From the cell containing the given text, extract its center point as [X, Y] coordinate. 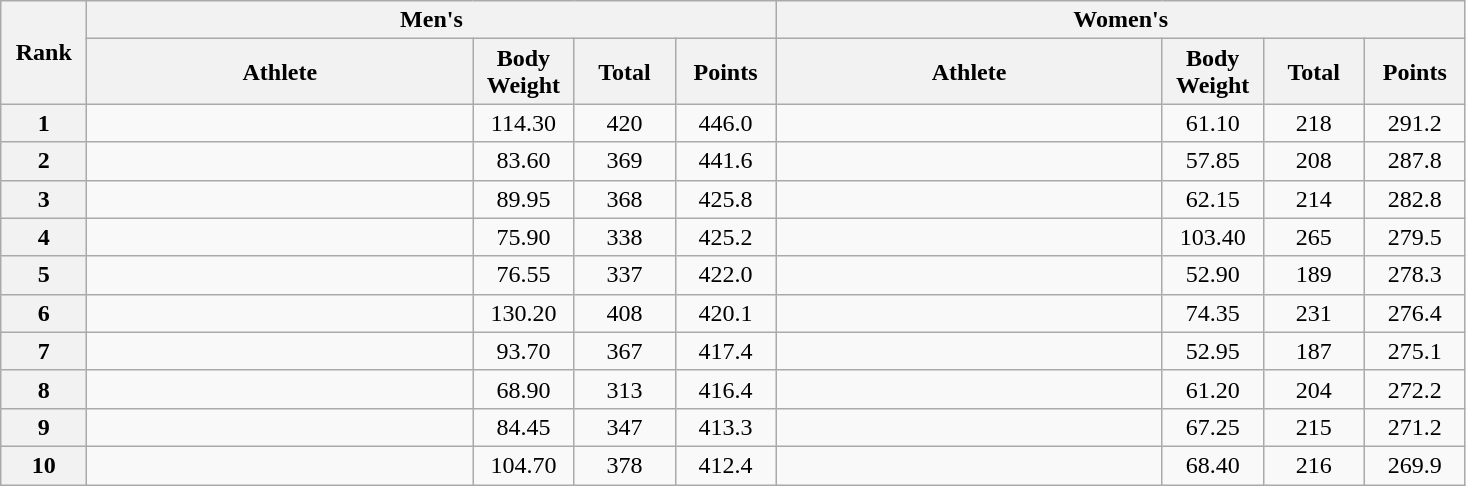
367 [624, 351]
231 [1314, 313]
313 [624, 389]
189 [1314, 275]
76.55 [524, 275]
278.3 [1414, 275]
272.2 [1414, 389]
1 [44, 123]
420.1 [726, 313]
265 [1314, 237]
84.45 [524, 427]
420 [624, 123]
378 [624, 465]
6 [44, 313]
Men's [432, 20]
67.25 [1212, 427]
68.40 [1212, 465]
61.10 [1212, 123]
215 [1314, 427]
269.9 [1414, 465]
68.90 [524, 389]
214 [1314, 199]
103.40 [1212, 237]
425.2 [726, 237]
287.8 [1414, 161]
104.70 [524, 465]
74.35 [1212, 313]
282.8 [1414, 199]
408 [624, 313]
413.3 [726, 427]
208 [1314, 161]
369 [624, 161]
417.4 [726, 351]
416.4 [726, 389]
279.5 [1414, 237]
57.85 [1212, 161]
5 [44, 275]
446.0 [726, 123]
337 [624, 275]
271.2 [1414, 427]
8 [44, 389]
93.70 [524, 351]
218 [1314, 123]
338 [624, 237]
275.1 [1414, 351]
52.95 [1212, 351]
75.90 [524, 237]
3 [44, 199]
10 [44, 465]
291.2 [1414, 123]
441.6 [726, 161]
Women's [1120, 20]
422.0 [726, 275]
216 [1314, 465]
7 [44, 351]
52.90 [1212, 275]
130.20 [524, 313]
61.20 [1212, 389]
204 [1314, 389]
2 [44, 161]
347 [624, 427]
83.60 [524, 161]
114.30 [524, 123]
187 [1314, 351]
4 [44, 237]
89.95 [524, 199]
368 [624, 199]
276.4 [1414, 313]
412.4 [726, 465]
Rank [44, 52]
9 [44, 427]
62.15 [1212, 199]
425.8 [726, 199]
